Return the [x, y] coordinate for the center point of the cell that contains the specified text.  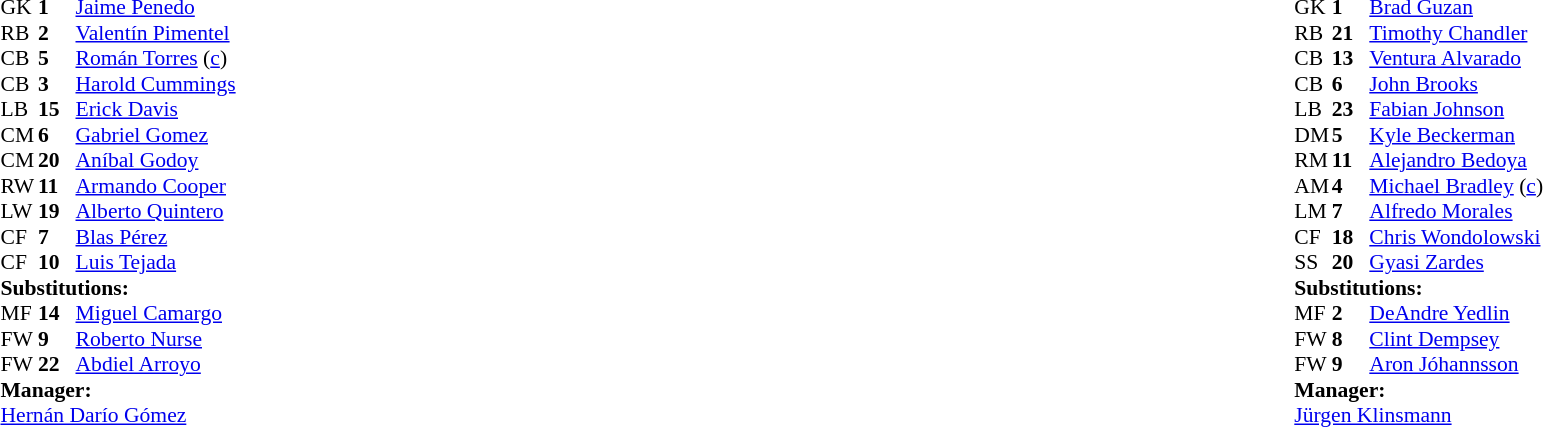
Ventura Alvarado [1456, 59]
Aron Jóhannsson [1456, 365]
RW [19, 186]
19 [57, 211]
Gyasi Zardes [1456, 263]
Clint Dempsey [1456, 339]
Armando Cooper [156, 186]
Michael Bradley (c) [1456, 186]
Abdiel Arroyo [156, 365]
RM [1313, 161]
LM [1313, 211]
3 [57, 84]
Alfredo Morales [1456, 211]
Roberto Nurse [156, 339]
Harold Cummings [156, 84]
14 [57, 313]
Román Torres (c) [156, 59]
Alejandro Bedoya [1456, 161]
15 [57, 109]
23 [1351, 109]
Chris Wondolowski [1456, 237]
13 [1351, 59]
DM [1313, 135]
SS [1313, 263]
Valentín Pimentel [156, 33]
Timothy Chandler [1456, 33]
Gabriel Gomez [156, 135]
10 [57, 263]
LW [19, 211]
John Brooks [1456, 84]
8 [1351, 339]
AM [1313, 186]
Fabian Johnson [1456, 109]
4 [1351, 186]
21 [1351, 33]
Kyle Beckerman [1456, 135]
22 [57, 365]
Miguel Camargo [156, 313]
Erick Davis [156, 109]
18 [1351, 237]
Luis Tejada [156, 263]
DeAndre Yedlin [1456, 313]
Blas Pérez [156, 237]
Aníbal Godoy [156, 161]
Alberto Quintero [156, 211]
